Pinpoint the cell where the given text exists, returning its (X, Y) midpoint coordinate. 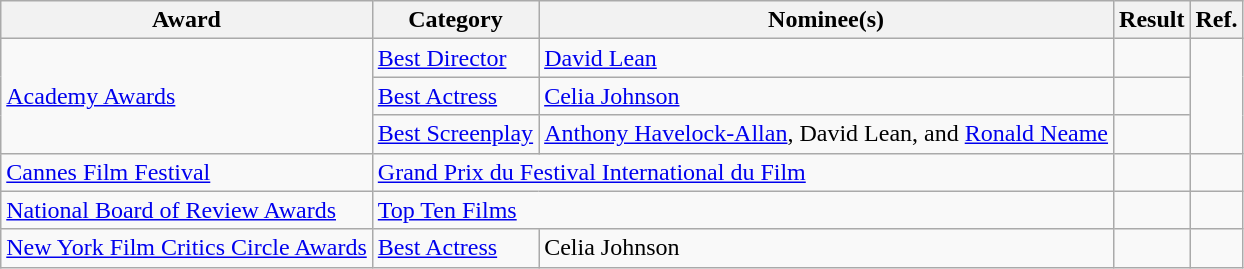
Category (455, 20)
Top Ten Films (742, 210)
Nominee(s) (826, 20)
Ref. (1216, 20)
Grand Prix du Festival International du Film (742, 172)
Academy Awards (187, 96)
Best Director (455, 58)
New York Film Critics Circle Awards (187, 248)
National Board of Review Awards (187, 210)
Award (187, 20)
Best Screenplay (455, 134)
Anthony Havelock-Allan, David Lean, and Ronald Neame (826, 134)
Cannes Film Festival (187, 172)
David Lean (826, 58)
Result (1152, 20)
